Detect which cell encompasses the target text, then output its [X, Y] center coordinate. 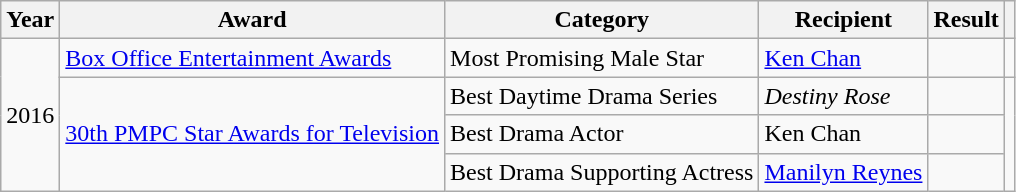
Year [30, 20]
Best Drama Supporting Actress [602, 172]
Award [252, 20]
Best Drama Actor [602, 134]
Category [602, 20]
Manilyn Reynes [844, 172]
30th PMPC Star Awards for Television [252, 134]
Most Promising Male Star [602, 58]
Best Daytime Drama Series [602, 96]
Recipient [844, 20]
2016 [30, 115]
Destiny Rose [844, 96]
Box Office Entertainment Awards [252, 58]
Result [966, 20]
